Extract the (x, y) coordinate from the center of the cell holding the provided text.  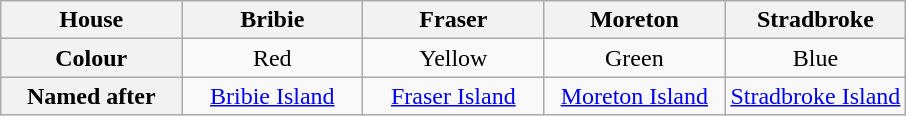
Stradbroke Island (816, 96)
Stradbroke (816, 20)
Green (634, 58)
Moreton (634, 20)
Fraser (454, 20)
Blue (816, 58)
House (92, 20)
Moreton Island (634, 96)
Bribie (272, 20)
Colour (92, 58)
Yellow (454, 58)
Named after (92, 96)
Red (272, 58)
Fraser Island (454, 96)
Bribie Island (272, 96)
